Capture the cell that displays the provided text and extract its [x, y] central coordinate. 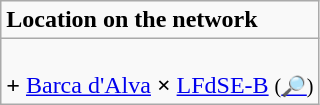
Location on the network [160, 20]
+ Barca d'Alva × LFdSE-B (🔎) [160, 72]
